From the cell containing the given text, extract its center point as (X, Y) coordinate. 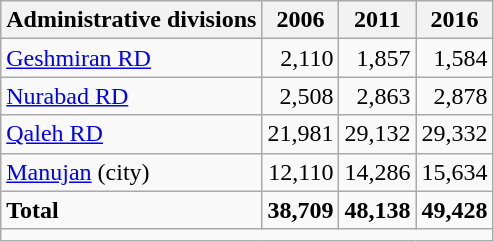
2011 (378, 20)
2,110 (300, 58)
38,709 (300, 210)
12,110 (300, 172)
49,428 (454, 210)
Total (132, 210)
2,508 (300, 96)
15,634 (454, 172)
2,878 (454, 96)
1,857 (378, 58)
48,138 (378, 210)
2016 (454, 20)
Administrative divisions (132, 20)
2,863 (378, 96)
Manujan (city) (132, 172)
Nurabad RD (132, 96)
21,981 (300, 134)
Geshmiran RD (132, 58)
29,332 (454, 134)
Qaleh RD (132, 134)
2006 (300, 20)
14,286 (378, 172)
1,584 (454, 58)
29,132 (378, 134)
